Scan for the cell matching the given text and deliver its (X, Y) coordinate at center. 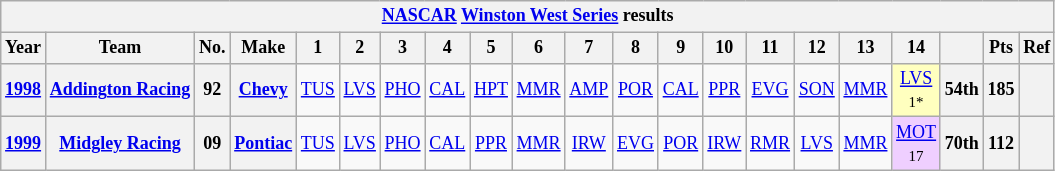
Year (24, 48)
112 (1001, 144)
4 (448, 48)
70th (962, 144)
14 (916, 48)
2 (360, 48)
AMP (589, 90)
13 (866, 48)
09 (212, 144)
Team (120, 48)
Chevy (264, 90)
NASCAR Winston West Series results (528, 16)
Ref (1037, 48)
6 (538, 48)
7 (589, 48)
Pontiac (264, 144)
1998 (24, 90)
10 (724, 48)
Midgley Racing (120, 144)
9 (680, 48)
LVS 1* (916, 90)
Make (264, 48)
SON (816, 90)
Addington Racing (120, 90)
HPT (492, 90)
RMR (770, 144)
1999 (24, 144)
Pts (1001, 48)
11 (770, 48)
12 (816, 48)
5 (492, 48)
3 (402, 48)
54th (962, 90)
185 (1001, 90)
92 (212, 90)
No. (212, 48)
8 (636, 48)
MOT 17 (916, 144)
1 (318, 48)
